Scan for the cell matching the given text and deliver its (x, y) coordinate at center. 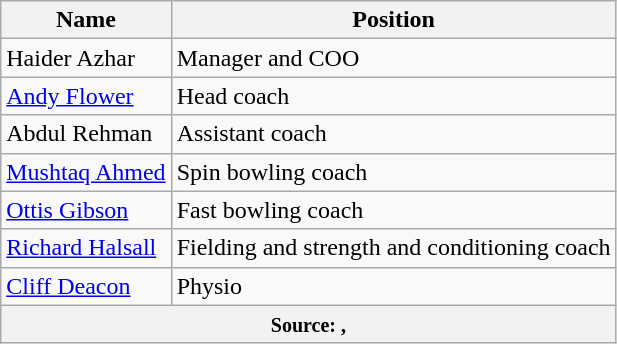
Spin bowling coach (394, 172)
Position (394, 20)
Source: , (308, 324)
Cliff Deacon (86, 286)
Andy Flower (86, 96)
Name (86, 20)
Assistant coach (394, 134)
Fielding and strength and conditioning coach (394, 248)
Head coach (394, 96)
Manager and COO (394, 58)
Mushtaq Ahmed (86, 172)
Haider Azhar (86, 58)
Abdul Rehman (86, 134)
Fast bowling coach (394, 210)
Ottis Gibson (86, 210)
Richard Halsall (86, 248)
Physio (394, 286)
